Identify which cell holds the provided text, then report its (x, y) central coordinate. 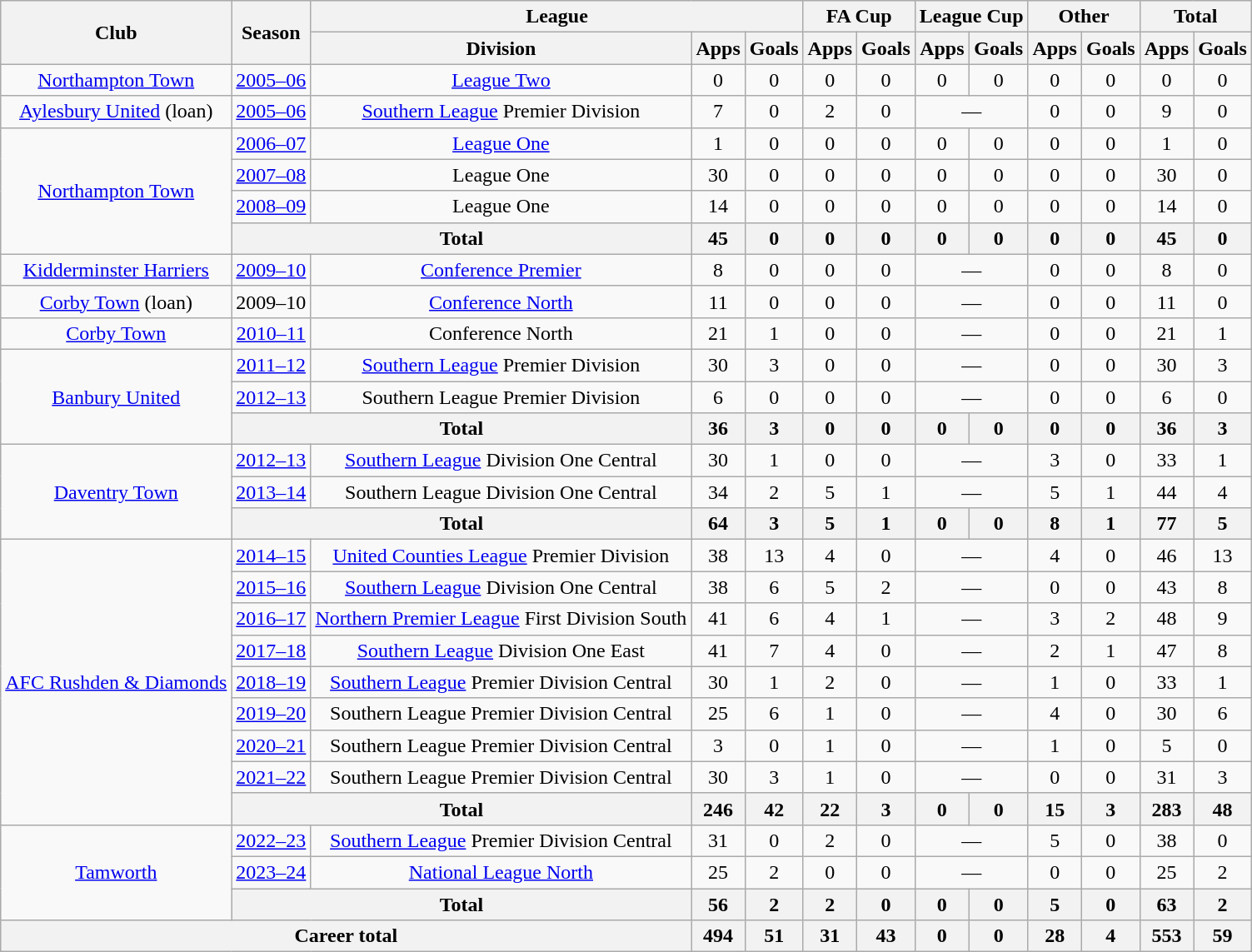
56 (718, 904)
Tamworth (117, 872)
2007–08 (272, 175)
22 (830, 809)
Club (117, 32)
National League North (501, 872)
Season (272, 32)
League Cup (971, 17)
2015–16 (272, 587)
United Counties League Premier Division (501, 556)
2021–22 (272, 777)
Banbury United (117, 396)
Division (501, 48)
47 (1166, 650)
2014–15 (272, 556)
64 (718, 524)
2017–18 (272, 650)
Aylesbury United (loan) (117, 112)
Career total (347, 936)
283 (1166, 809)
59 (1223, 936)
Other (1084, 17)
2019–20 (272, 714)
Southern League Division One East (501, 650)
77 (1166, 524)
2020–21 (272, 745)
2022–23 (272, 840)
34 (718, 492)
553 (1166, 936)
2013–14 (272, 492)
2006–07 (272, 143)
Northern Premier League First Division South (501, 619)
Conference Premier (501, 270)
Kidderminster Harriers (117, 270)
46 (1166, 556)
63 (1166, 904)
AFC Rushden & Diamonds (117, 683)
42 (774, 809)
League Two (501, 80)
FA Cup (859, 17)
2011–12 (272, 365)
2018–19 (272, 682)
246 (718, 809)
494 (718, 936)
League (556, 17)
Corby Town (loan) (117, 302)
2016–17 (272, 619)
2010–11 (272, 333)
2023–24 (272, 872)
15 (1055, 809)
2008–09 (272, 207)
44 (1166, 492)
Daventry Town (117, 492)
28 (1055, 936)
Corby Town (117, 333)
51 (774, 936)
